Detect which cell encompasses the target text, then output its [X, Y] center coordinate. 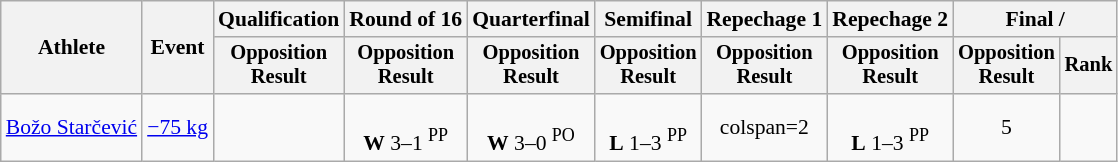
colspan=2 [764, 128]
Rank [1089, 66]
Božo Starčević [72, 128]
Repechage 1 [764, 19]
Qualification [278, 19]
−75 kg [178, 128]
Final / [1035, 19]
Semifinal [648, 19]
Repechage 2 [890, 19]
Event [178, 48]
5 [1006, 128]
W 3–0 PO [531, 128]
Round of 16 [406, 19]
Athlete [72, 48]
W 3–1 PP [406, 128]
Quarterfinal [531, 19]
